Determine the [x, y] coordinate at the center of the cell enclosing the given text.  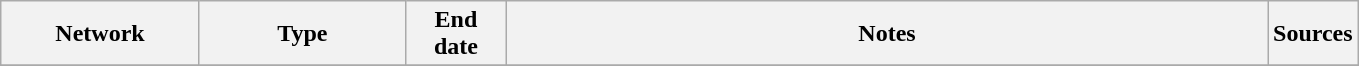
Sources [1314, 34]
Network [100, 34]
Type [302, 34]
Notes [886, 34]
End date [456, 34]
